Output the [X, Y] coordinate of the center of the cell containing the given text.  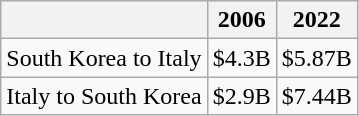
$5.87B [316, 58]
$4.3B [242, 58]
2022 [316, 20]
Italy to South Korea [104, 96]
$2.9B [242, 96]
South Korea to Italy [104, 58]
2006 [242, 20]
$7.44B [316, 96]
